Search for the cell housing the specified text and yield its (X, Y) center coordinate. 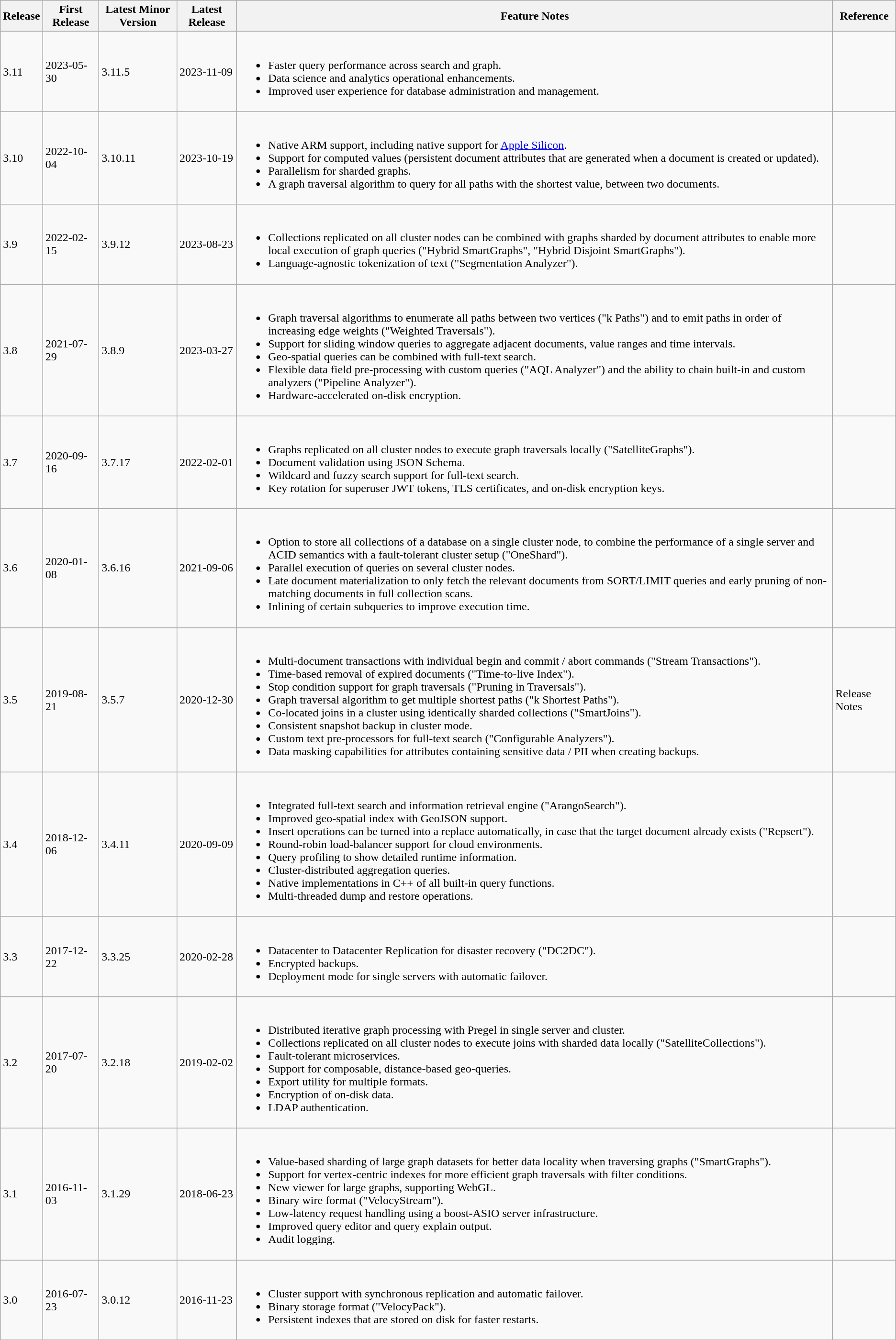
3.3 (22, 956)
2020-02-28 (207, 956)
3.3.25 (138, 956)
3.2.18 (138, 1062)
2022-02-01 (207, 462)
3.1.29 (138, 1194)
2020-12-30 (207, 700)
3.11.5 (138, 72)
3.6 (22, 568)
2021-09-06 (207, 568)
3.1 (22, 1194)
2020-09-16 (71, 462)
2023-10-19 (207, 158)
3.7 (22, 462)
2023-03-27 (207, 350)
3.4.11 (138, 844)
2018-12-06 (71, 844)
2020-01-08 (71, 568)
Datacenter to Datacenter Replication for disaster recovery ("DC2DC").Encrypted backups.Deployment mode for single servers with automatic failover. (535, 956)
Release Notes (864, 700)
2018-06-23 (207, 1194)
3.10.11 (138, 158)
2022-10-04 (71, 158)
2023-08-23 (207, 244)
2023-11-09 (207, 72)
2020-09-09 (207, 844)
Release (22, 16)
3.5.7 (138, 700)
2021-07-29 (71, 350)
Latest Release (207, 16)
3.5 (22, 700)
3.9.12 (138, 244)
2023-05-30 (71, 72)
First Release (71, 16)
3.10 (22, 158)
2016-11-23 (207, 1300)
2017-07-20 (71, 1062)
3.11 (22, 72)
3.6.16 (138, 568)
2016-11-03 (71, 1194)
2019-08-21 (71, 700)
3.0.12 (138, 1300)
2016-07-23 (71, 1300)
Latest Minor Version (138, 16)
Reference (864, 16)
2019-02-02 (207, 1062)
2022-02-15 (71, 244)
3.8.9 (138, 350)
3.8 (22, 350)
3.7.17 (138, 462)
3.4 (22, 844)
Feature Notes (535, 16)
2017-12-22 (71, 956)
3.9 (22, 244)
3.0 (22, 1300)
3.2 (22, 1062)
